Return the [X, Y] coordinate for the center point of the cell that contains the specified text.  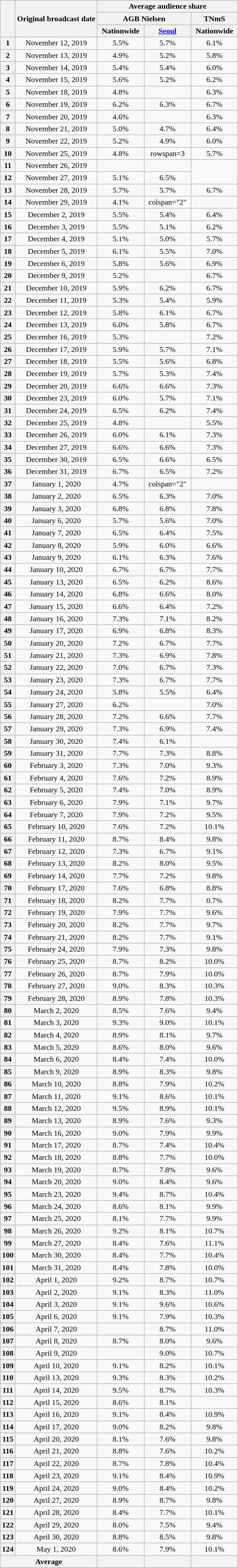
December 20, 2019 [57, 386]
November 22, 2019 [57, 141]
25 [8, 337]
75 [8, 949]
17 [8, 239]
81 [8, 1023]
December 10, 2019 [57, 288]
February 12, 2020 [57, 851]
January 8, 2020 [57, 545]
February 4, 2020 [57, 778]
April 30, 2020 [57, 1537]
April 23, 2020 [57, 1476]
117 [8, 1463]
January 22, 2020 [57, 668]
April 2, 2020 [57, 1292]
36 [8, 472]
119 [8, 1488]
94 [8, 1182]
58 [8, 741]
77 [8, 974]
January 21, 2020 [57, 655]
42 [8, 545]
85 [8, 1072]
73 [8, 925]
February 18, 2020 [57, 900]
40 [8, 521]
March 30, 2020 [57, 1255]
April 13, 2020 [57, 1378]
59 [8, 753]
49 [8, 631]
33 [8, 435]
April 27, 2020 [57, 1500]
January 6, 2020 [57, 521]
106 [8, 1329]
December 25, 2019 [57, 423]
26 [8, 349]
84 [8, 1059]
7 [8, 116]
March 13, 2020 [57, 1121]
34 [8, 447]
March 27, 2020 [57, 1243]
11 [8, 166]
112 [8, 1402]
January 20, 2020 [57, 643]
24 [8, 325]
March 20, 2020 [57, 1182]
9 [8, 141]
19 [8, 263]
71 [8, 900]
rowspan=3 [167, 153]
107 [8, 1341]
March 3, 2020 [57, 1023]
December 13, 2019 [57, 325]
April 29, 2020 [57, 1525]
0.7% [215, 900]
118 [8, 1476]
March 19, 2020 [57, 1170]
February 20, 2020 [57, 925]
10 [8, 153]
79 [8, 998]
November 12, 2019 [57, 43]
March 26, 2020 [57, 1231]
99 [8, 1243]
38 [8, 496]
February 10, 2020 [57, 827]
January 13, 2020 [57, 582]
65 [8, 827]
18 [8, 251]
December 5, 2019 [57, 251]
88 [8, 1108]
74 [8, 937]
December 23, 2019 [57, 398]
4 [8, 80]
November 26, 2019 [57, 166]
April 15, 2020 [57, 1402]
11.1% [215, 1243]
February 6, 2020 [57, 802]
December 16, 2019 [57, 337]
46 [8, 594]
8 [8, 129]
122 [8, 1525]
102 [8, 1280]
15 [8, 215]
89 [8, 1121]
2 [8, 55]
March 23, 2020 [57, 1194]
April 24, 2020 [57, 1488]
November 18, 2019 [57, 92]
6 [8, 104]
62 [8, 790]
April 22, 2020 [57, 1463]
51 [8, 655]
January 9, 2020 [57, 558]
December 3, 2019 [57, 227]
December 24, 2019 [57, 410]
November 13, 2019 [57, 55]
February 24, 2020 [57, 949]
53 [8, 680]
5 [8, 92]
56 [8, 716]
115 [8, 1439]
41 [8, 533]
37 [8, 484]
4.6% [120, 116]
66 [8, 839]
55 [8, 704]
121 [8, 1512]
April 16, 2020 [57, 1415]
April 8, 2020 [57, 1341]
November 15, 2019 [57, 80]
92 [8, 1158]
48 [8, 619]
January 3, 2020 [57, 508]
30 [8, 398]
91 [8, 1145]
16 [8, 227]
January 17, 2020 [57, 631]
105 [8, 1316]
111 [8, 1390]
14 [8, 202]
February 11, 2020 [57, 839]
1 [8, 43]
21 [8, 288]
72 [8, 912]
December 11, 2019 [57, 300]
April 1, 2020 [57, 1280]
February 14, 2020 [57, 876]
March 4, 2020 [57, 1035]
101 [8, 1268]
114 [8, 1427]
February 27, 2020 [57, 986]
50 [8, 643]
November 27, 2019 [57, 178]
86 [8, 1084]
35 [8, 459]
52 [8, 668]
February 7, 2020 [57, 815]
February 21, 2020 [57, 937]
March 16, 2020 [57, 1133]
January 29, 2020 [57, 729]
68 [8, 863]
70 [8, 888]
January 30, 2020 [57, 741]
April 10, 2020 [57, 1366]
March 6, 2020 [57, 1059]
December 18, 2019 [57, 362]
13 [8, 190]
103 [8, 1292]
December 27, 2019 [57, 447]
January 27, 2020 [57, 704]
43 [8, 558]
February 17, 2020 [57, 888]
February 28, 2020 [57, 998]
January 15, 2020 [57, 606]
63 [8, 802]
100 [8, 1255]
90 [8, 1133]
December 31, 2019 [57, 472]
March 24, 2020 [57, 1206]
December 6, 2019 [57, 263]
March 9, 2020 [57, 1072]
98 [8, 1231]
120 [8, 1500]
113 [8, 1415]
67 [8, 851]
29 [8, 386]
AGB Nielsen [144, 19]
January 7, 2020 [57, 533]
60 [8, 766]
109 [8, 1366]
February 25, 2020 [57, 962]
TNmS [215, 19]
Seoul [167, 31]
March 5, 2020 [57, 1047]
93 [8, 1170]
April 20, 2020 [57, 1439]
February 3, 2020 [57, 766]
November 19, 2019 [57, 104]
123 [8, 1537]
April 9, 2020 [57, 1353]
March 12, 2020 [57, 1108]
10.6% [215, 1304]
January 14, 2020 [57, 594]
December 12, 2019 [57, 312]
November 21, 2019 [57, 129]
39 [8, 508]
4.1% [120, 202]
69 [8, 876]
November 28, 2019 [57, 190]
May 1, 2020 [57, 1549]
January 16, 2020 [57, 619]
54 [8, 692]
February 13, 2020 [57, 863]
3 [8, 68]
47 [8, 606]
116 [8, 1451]
February 26, 2020 [57, 974]
March 18, 2020 [57, 1158]
March 31, 2020 [57, 1268]
February 5, 2020 [57, 790]
December 2, 2019 [57, 215]
April 3, 2020 [57, 1304]
95 [8, 1194]
23 [8, 312]
January 28, 2020 [57, 716]
December 26, 2019 [57, 435]
November 14, 2019 [57, 68]
December 9, 2019 [57, 276]
97 [8, 1219]
April 28, 2020 [57, 1512]
28 [8, 374]
April 17, 2020 [57, 1427]
20 [8, 276]
31 [8, 410]
April 21, 2020 [57, 1451]
80 [8, 1010]
83 [8, 1047]
Average audience share [167, 6]
April 14, 2020 [57, 1390]
76 [8, 962]
Average [49, 1562]
January 23, 2020 [57, 680]
45 [8, 582]
November 29, 2019 [57, 202]
22 [8, 300]
96 [8, 1206]
12 [8, 178]
January 2, 2020 [57, 496]
104 [8, 1304]
March 25, 2020 [57, 1219]
44 [8, 570]
November 25, 2019 [57, 153]
87 [8, 1096]
57 [8, 729]
March 17, 2020 [57, 1145]
December 4, 2019 [57, 239]
108 [8, 1353]
January 31, 2020 [57, 753]
78 [8, 986]
32 [8, 423]
February 19, 2020 [57, 912]
November 20, 2019 [57, 116]
82 [8, 1035]
Original broadcast date [57, 19]
January 24, 2020 [57, 692]
January 1, 2020 [57, 484]
April 6, 2020 [57, 1316]
61 [8, 778]
April 7, 2020 [57, 1329]
27 [8, 362]
124 [8, 1549]
110 [8, 1378]
December 19, 2019 [57, 374]
March 11, 2020 [57, 1096]
64 [8, 815]
March 10, 2020 [57, 1084]
December 17, 2019 [57, 349]
January 10, 2020 [57, 570]
December 30, 2019 [57, 459]
March 2, 2020 [57, 1010]
